Identify which cell holds the provided text, then report its (x, y) central coordinate. 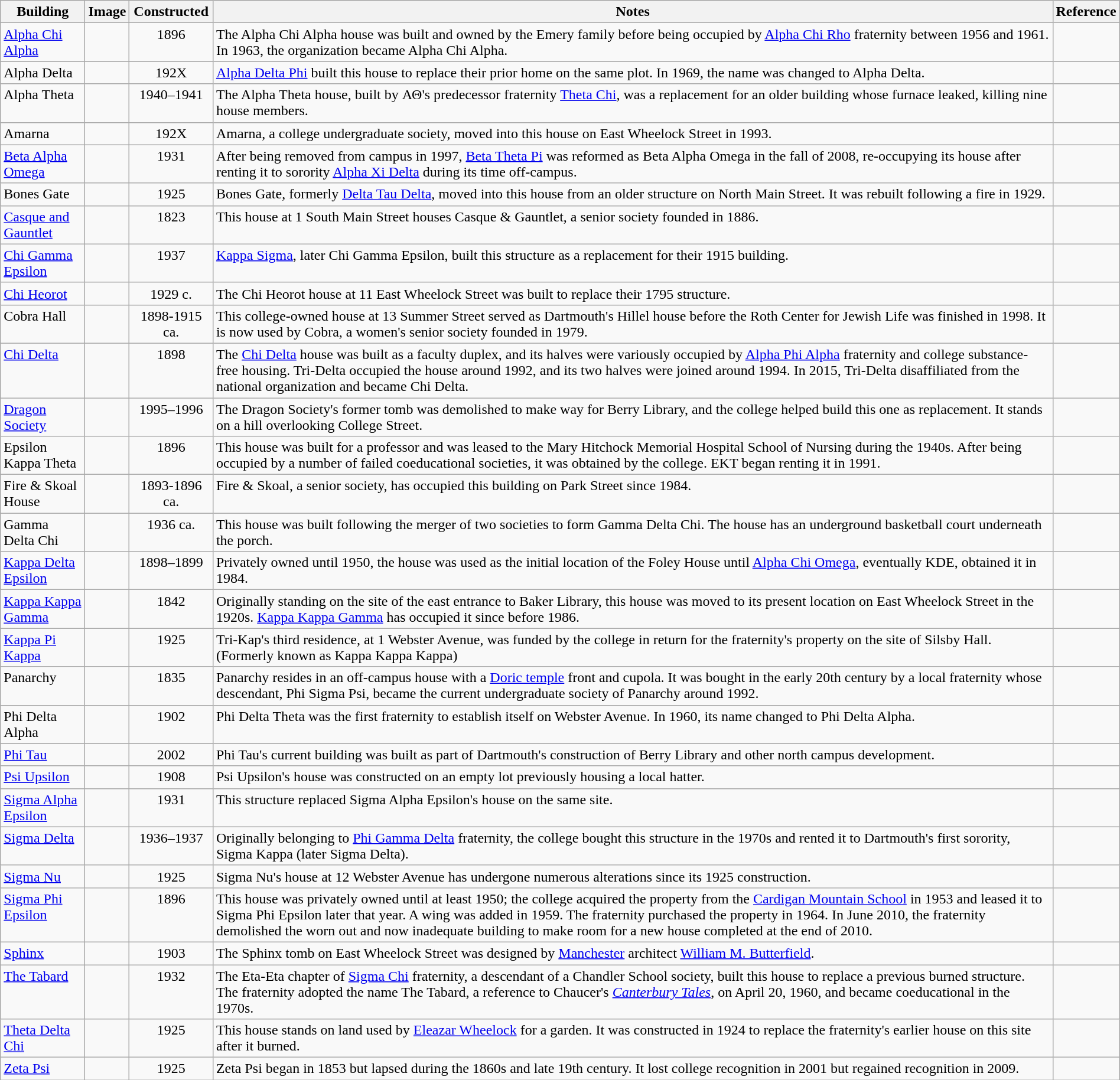
1898-1915 ca. (171, 324)
Reference (1086, 12)
Cobra Hall (43, 324)
The Chi Heorot house at 11 East Wheelock Street was built to replace their 1795 structure. (633, 293)
Constructed (171, 12)
Privately owned until 1950, the house was used as the initial location of the Foley House until Alpha Chi Omega, eventually KDE, obtained it in 1984. (633, 570)
1842 (171, 609)
Sigma Alpha Epsilon (43, 808)
Sigma Phi Epsilon (43, 915)
1937 (171, 263)
1936–1937 (171, 846)
Image (108, 12)
1835 (171, 686)
1936 ca. (171, 533)
Bones Gate, formerly Delta Tau Delta, moved into this house from an older structure on North Main Street. It was rebuilt following a fire in 1929. (633, 194)
1823 (171, 224)
Alpha Chi Alpha (43, 43)
Panarchy (43, 686)
Sigma Delta (43, 846)
Kappa Sigma, later Chi Gamma Epsilon, built this structure as a replacement for their 1915 building. (633, 263)
Dragon Society (43, 417)
Sigma Nu's house at 12 Webster Avenue has undergone numerous alterations since its 1925 construction. (633, 876)
Building (43, 12)
Phi Delta Theta was the first fraternity to establish itself on Webster Avenue. In 1960, its name changed to Phi Delta Alpha. (633, 724)
Phi Delta Alpha (43, 724)
Chi Gamma Epsilon (43, 263)
1932 (171, 992)
Zeta Psi began in 1853 but lapsed during the 1860s and late 19th century. It lost college recognition in 2001 but regained recognition in 2009. (633, 1069)
Alpha Delta (43, 73)
Chi Delta (43, 370)
1995–1996 (171, 417)
Sphinx (43, 953)
Psi Upsilon's house was constructed on an empty lot previously housing a local hatter. (633, 777)
1898 (171, 370)
1898–1899 (171, 570)
Notes (633, 12)
Zeta Psi (43, 1069)
Theta Delta Chi (43, 1038)
This house at 1 South Main Street houses Casque & Gauntlet, a senior society founded in 1886. (633, 224)
Psi Upsilon (43, 777)
This structure replaced Sigma Alpha Epsilon's house on the same site. (633, 808)
Kappa Kappa Gamma (43, 609)
Kappa Pi Kappa (43, 647)
1929 c. (171, 293)
Alpha Delta Phi built this house to replace their prior home on the same plot. In 1969, the name was changed to Alpha Delta. (633, 73)
Amarna, a college undergraduate society, moved into this house on East Wheelock Street in 1993. (633, 133)
Amarna (43, 133)
1940–1941 (171, 103)
Kappa Delta Epsilon (43, 570)
Epsilon Kappa Theta (43, 456)
1902 (171, 724)
Beta Alpha Omega (43, 164)
Bones Gate (43, 194)
Casque and Gauntlet (43, 224)
Sigma Nu (43, 876)
1903 (171, 953)
Fire & Skoal, a senior society, has occupied this building on Park Street since 1984. (633, 494)
The Sphinx tomb on East Wheelock Street was designed by Manchester architect William M. Butterfield. (633, 953)
1893-1896 ca. (171, 494)
Gamma Delta Chi (43, 533)
2002 (171, 755)
The Tabard (43, 992)
1908 (171, 777)
Fire & Skoal House (43, 494)
Phi Tau (43, 755)
Alpha Theta (43, 103)
Phi Tau's current building was built as part of Dartmouth's construction of Berry Library and other north campus development. (633, 755)
Chi Heorot (43, 293)
